Extract the [x, y] coordinate from the center of the cell holding the provided text.  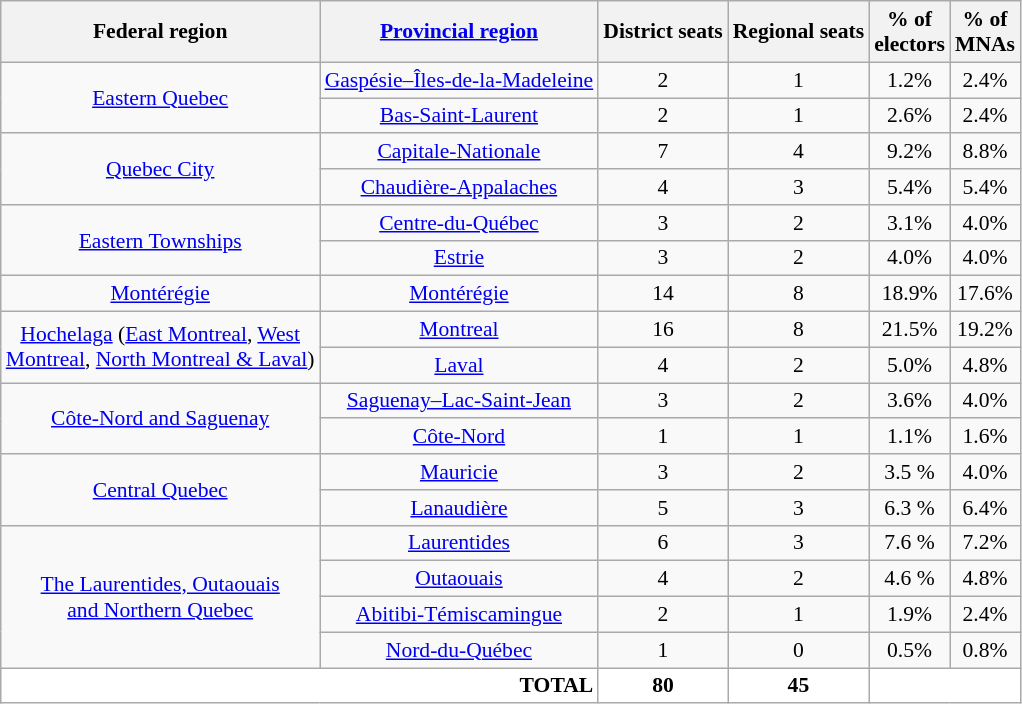
Provincial region [460, 32]
21.5% [910, 330]
Montreal [460, 330]
Capitale-Nationale [460, 152]
Estrie [460, 258]
Nord-du-Québec [460, 650]
18.9% [910, 294]
Eastern Quebec [160, 98]
3.1% [910, 223]
5.0% [910, 365]
7.2% [985, 543]
Quebec City [160, 170]
6 [662, 543]
TOTAL [300, 686]
Saguenay–Lac-Saint-Jean [460, 401]
0 [798, 650]
5 [662, 508]
45 [798, 686]
Eastern Townships [160, 240]
Federal region [160, 32]
3.5 % [910, 472]
Mauricie [460, 472]
7.6 % [910, 543]
Central Quebec [160, 490]
District seats [662, 32]
14 [662, 294]
6.4% [985, 508]
Outaouais [460, 579]
9.2% [910, 152]
1.2% [910, 80]
1.6% [985, 437]
% ofMNAs [985, 32]
17.6% [985, 294]
3.6% [910, 401]
0.8% [985, 650]
6.3 % [910, 508]
Lanaudière [460, 508]
1.9% [910, 615]
Chaudière-Appalaches [460, 187]
The Laurentides, Outaouais and Northern Quebec [160, 596]
Hochelaga (East Montreal, WestMontreal, North Montreal & Laval) [160, 348]
16 [662, 330]
Côte-Nord and Saguenay [160, 418]
Bas-Saint-Laurent [460, 116]
Abitibi-Témiscamingue [460, 615]
% of electors [910, 32]
1.1% [910, 437]
4.6 % [910, 579]
Gaspésie–Îles-de-la-Madeleine [460, 80]
Laurentides [460, 543]
7 [662, 152]
2.6% [910, 116]
0.5% [910, 650]
Centre-du-Québec [460, 223]
Côte-Nord [460, 437]
8.8% [985, 152]
19.2% [985, 330]
80 [662, 686]
Regional seats [798, 32]
Laval [460, 365]
